Search for the cell housing the specified text and yield its (x, y) center coordinate. 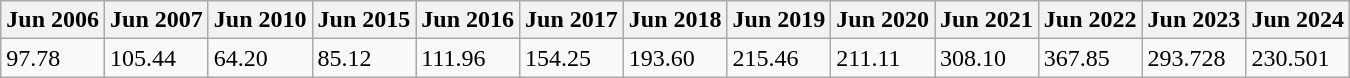
105.44 (157, 58)
211.11 (883, 58)
367.85 (1090, 58)
230.501 (1298, 58)
Jun 2007 (157, 20)
Jun 2017 (572, 20)
Jun 2020 (883, 20)
Jun 2021 (987, 20)
64.20 (260, 58)
154.25 (572, 58)
Jun 2022 (1090, 20)
308.10 (987, 58)
85.12 (364, 58)
Jun 2016 (468, 20)
Jun 2023 (1194, 20)
Jun 2010 (260, 20)
293.728 (1194, 58)
111.96 (468, 58)
215.46 (779, 58)
Jun 2019 (779, 20)
97.78 (53, 58)
193.60 (675, 58)
Jun 2006 (53, 20)
Jun 2015 (364, 20)
Jun 2018 (675, 20)
Jun 2024 (1298, 20)
